Output the [X, Y] coordinate of the center of the cell containing the given text.  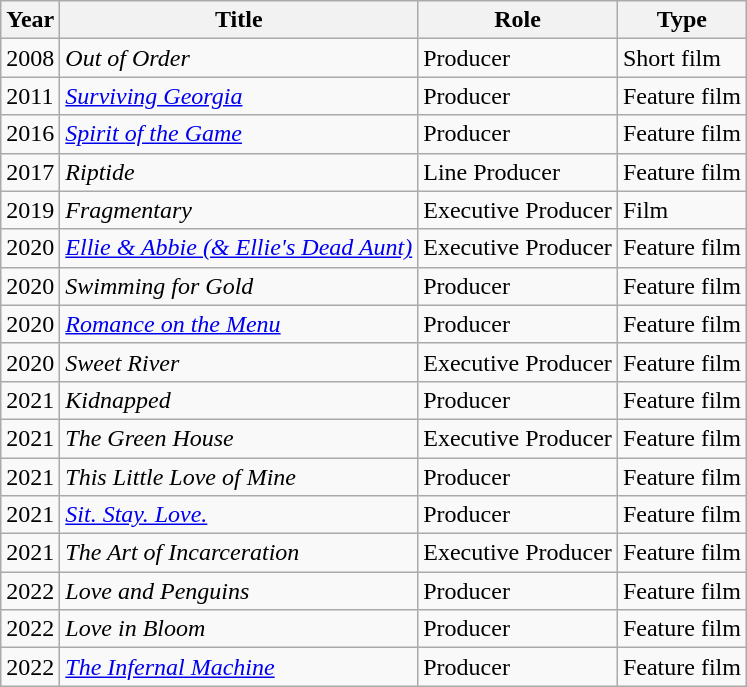
2011 [30, 96]
Surviving Georgia [239, 96]
Romance on the Menu [239, 324]
Kidnapped [239, 400]
This Little Love of Mine [239, 477]
Sit. Stay. Love. [239, 515]
2017 [30, 172]
Title [239, 20]
Ellie & Abbie (& Ellie's Dead Aunt) [239, 248]
The Art of Incarceration [239, 553]
2016 [30, 134]
Riptide [239, 172]
Swimming for Gold [239, 286]
Type [682, 20]
Love and Penguins [239, 591]
Role [518, 20]
Year [30, 20]
Love in Bloom [239, 629]
Film [682, 210]
2019 [30, 210]
The Green House [239, 438]
Fragmentary [239, 210]
Spirit of the Game [239, 134]
Short film [682, 58]
2008 [30, 58]
Sweet River [239, 362]
Out of Order [239, 58]
The Infernal Machine [239, 667]
Line Producer [518, 172]
